Identify which cell holds the provided text, then report its [X, Y] central coordinate. 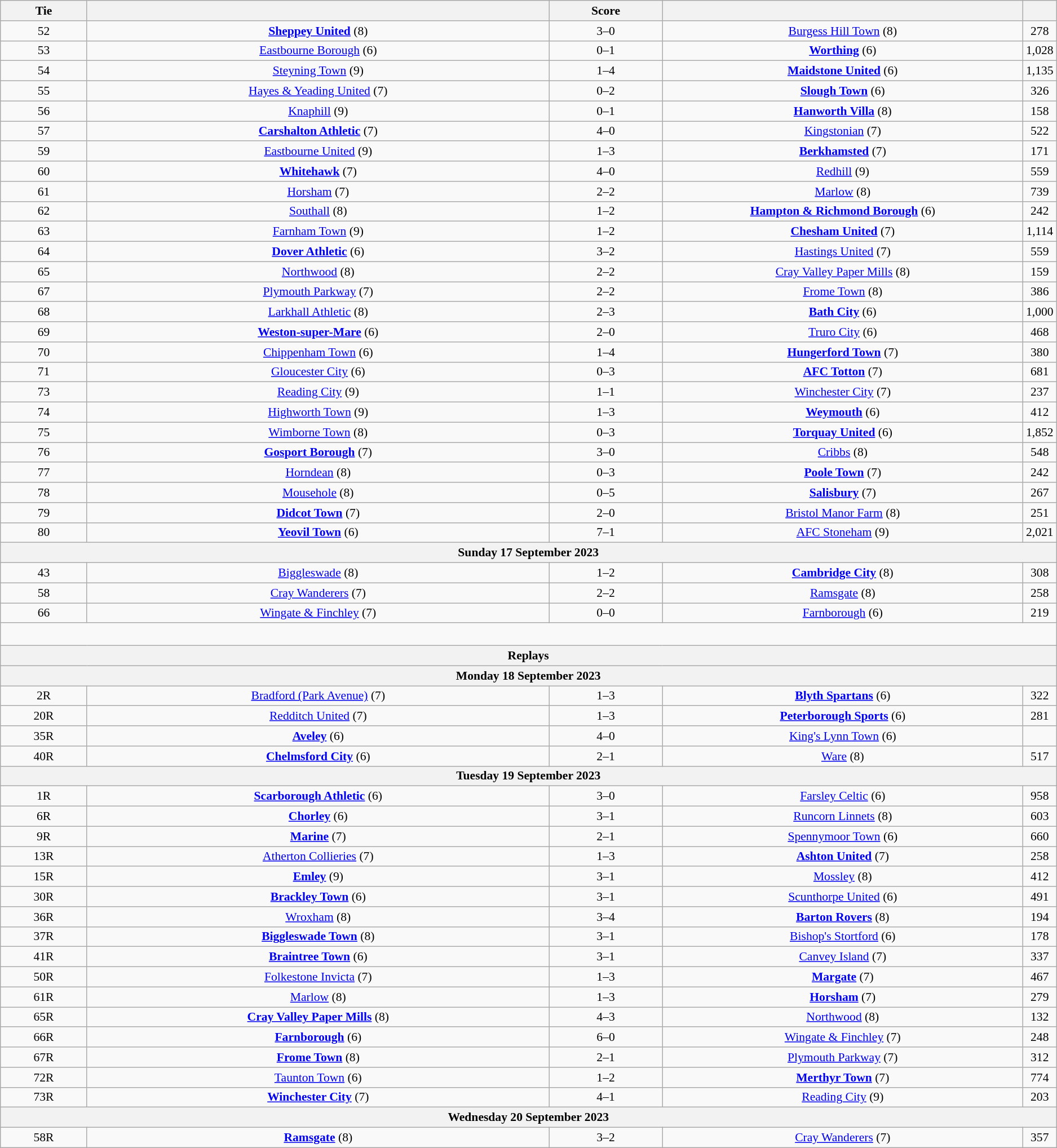
Sunday 17 September 2023 [529, 553]
Tie [44, 11]
58 [44, 593]
Scunthorpe United (6) [843, 897]
322 [1040, 696]
517 [1040, 756]
2–3 [605, 312]
0–2 [605, 91]
43 [44, 573]
75 [44, 432]
Poole Town (7) [843, 473]
171 [1040, 152]
57 [44, 131]
7–1 [605, 533]
Gloucester City (6) [318, 372]
73 [44, 392]
35R [44, 736]
78 [44, 493]
Gosport Borough (7) [318, 453]
Cambridge City (8) [843, 573]
386 [1040, 292]
1,135 [1040, 71]
357 [1040, 1138]
1,114 [1040, 232]
62 [44, 211]
Blyth Spartans (6) [843, 696]
159 [1040, 272]
61R [44, 997]
Taunton Town (6) [318, 1078]
20R [44, 716]
Ware (8) [843, 756]
Hastings United (7) [843, 252]
Burgess Hill Town (8) [843, 31]
Southall (8) [318, 211]
Emley (9) [318, 877]
63 [44, 232]
Slough Town (6) [843, 91]
79 [44, 513]
Bristol Manor Farm (8) [843, 513]
6R [44, 817]
54 [44, 71]
Merthyr Town (7) [843, 1078]
1,000 [1040, 312]
Hayes & Yeading United (7) [318, 91]
Replays [529, 656]
1,028 [1040, 51]
Berkhamsted (7) [843, 152]
603 [1040, 817]
Larkhall Athletic (8) [318, 312]
36R [44, 917]
13R [44, 857]
AFC Stoneham (9) [843, 533]
739 [1040, 192]
Weymouth (6) [843, 413]
0–5 [605, 493]
660 [1040, 836]
56 [44, 111]
Chippenham Town (6) [318, 352]
Eastbourne Borough (6) [318, 51]
279 [1040, 997]
52 [44, 31]
308 [1040, 573]
203 [1040, 1097]
Didcot Town (7) [318, 513]
Redditch United (7) [318, 716]
Dover Athletic (6) [318, 252]
66R [44, 1038]
Eastbourne United (9) [318, 152]
194 [1040, 917]
Chesham United (7) [843, 232]
Farsley Celtic (6) [843, 796]
Tuesday 19 September 2023 [529, 776]
337 [1040, 957]
248 [1040, 1038]
178 [1040, 937]
Mossley (8) [843, 877]
65R [44, 1017]
4–3 [605, 1017]
40R [44, 756]
Highworth Town (9) [318, 413]
30R [44, 897]
Monday 18 September 2023 [529, 676]
Chelmsford City (6) [318, 756]
312 [1040, 1057]
58R [44, 1138]
Wednesday 20 September 2023 [529, 1118]
278 [1040, 31]
Hungerford Town (7) [843, 352]
72R [44, 1078]
2R [44, 696]
Whitehawk (7) [318, 171]
Scarborough Athletic (6) [318, 796]
6–0 [605, 1038]
60 [44, 171]
Mousehole (8) [318, 493]
4–1 [605, 1097]
380 [1040, 352]
AFC Totton (7) [843, 372]
Score [605, 11]
Marine (7) [318, 836]
Bishop's Stortford (6) [843, 937]
64 [44, 252]
Ashton United (7) [843, 857]
Canvey Island (7) [843, 957]
2,021 [1040, 533]
958 [1040, 796]
67 [44, 292]
237 [1040, 392]
Horndean (8) [318, 473]
219 [1040, 613]
59 [44, 152]
Margate (7) [843, 977]
50R [44, 977]
522 [1040, 131]
73R [44, 1097]
491 [1040, 897]
Spennymoor Town (6) [843, 836]
Worthing (6) [843, 51]
77 [44, 473]
467 [1040, 977]
774 [1040, 1078]
Carshalton Athletic (7) [318, 131]
Braintree Town (6) [318, 957]
Salisbury (7) [843, 493]
9R [44, 836]
80 [44, 533]
Biggleswade (8) [318, 573]
1R [44, 796]
Maidstone United (6) [843, 71]
Brackley Town (6) [318, 897]
61 [44, 192]
Yeovil Town (6) [318, 533]
70 [44, 352]
Barton Rovers (8) [843, 917]
71 [44, 372]
468 [1040, 332]
Cribbs (8) [843, 453]
Redhill (9) [843, 171]
Bath City (6) [843, 312]
Farnham Town (9) [318, 232]
66 [44, 613]
0–0 [605, 613]
Biggleswade Town (8) [318, 937]
67R [44, 1057]
1–1 [605, 392]
Wimborne Town (8) [318, 432]
Chorley (6) [318, 817]
76 [44, 453]
37R [44, 937]
Hampton & Richmond Borough (6) [843, 211]
281 [1040, 716]
Wroxham (8) [318, 917]
132 [1040, 1017]
Kingstonian (7) [843, 131]
53 [44, 51]
158 [1040, 111]
Peterborough Sports (6) [843, 716]
681 [1040, 372]
74 [44, 413]
69 [44, 332]
15R [44, 877]
Folkestone Invicta (7) [318, 977]
Truro City (6) [843, 332]
Torquay United (6) [843, 432]
Aveley (6) [318, 736]
Weston-super-Mare (6) [318, 332]
326 [1040, 91]
41R [44, 957]
Sheppey United (8) [318, 31]
251 [1040, 513]
68 [44, 312]
55 [44, 91]
3–4 [605, 917]
1,852 [1040, 432]
Runcorn Linnets (8) [843, 817]
Atherton Collieries (7) [318, 857]
267 [1040, 493]
Steyning Town (9) [318, 71]
Knaphill (9) [318, 111]
King's Lynn Town (6) [843, 736]
548 [1040, 453]
Bradford (Park Avenue) (7) [318, 696]
65 [44, 272]
Hanworth Villa (8) [843, 111]
